Extract the (X, Y) coordinate from the center of the cell holding the provided text.  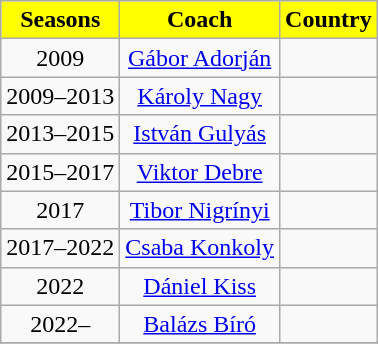
Dániel Kiss (200, 286)
2022– (60, 324)
2009 (60, 58)
2015–2017 (60, 172)
2017 (60, 210)
Coach (200, 20)
István Gulyás (200, 134)
2017–2022 (60, 248)
Seasons (60, 20)
Csaba Konkoly (200, 248)
Balázs Bíró (200, 324)
Viktor Debre (200, 172)
Country (329, 20)
Tibor Nigrínyi (200, 210)
Gábor Adorján (200, 58)
2022 (60, 286)
2009–2013 (60, 96)
2013–2015 (60, 134)
Károly Nagy (200, 96)
